Determine the [x, y] coordinate at the center of the cell enclosing the given text.  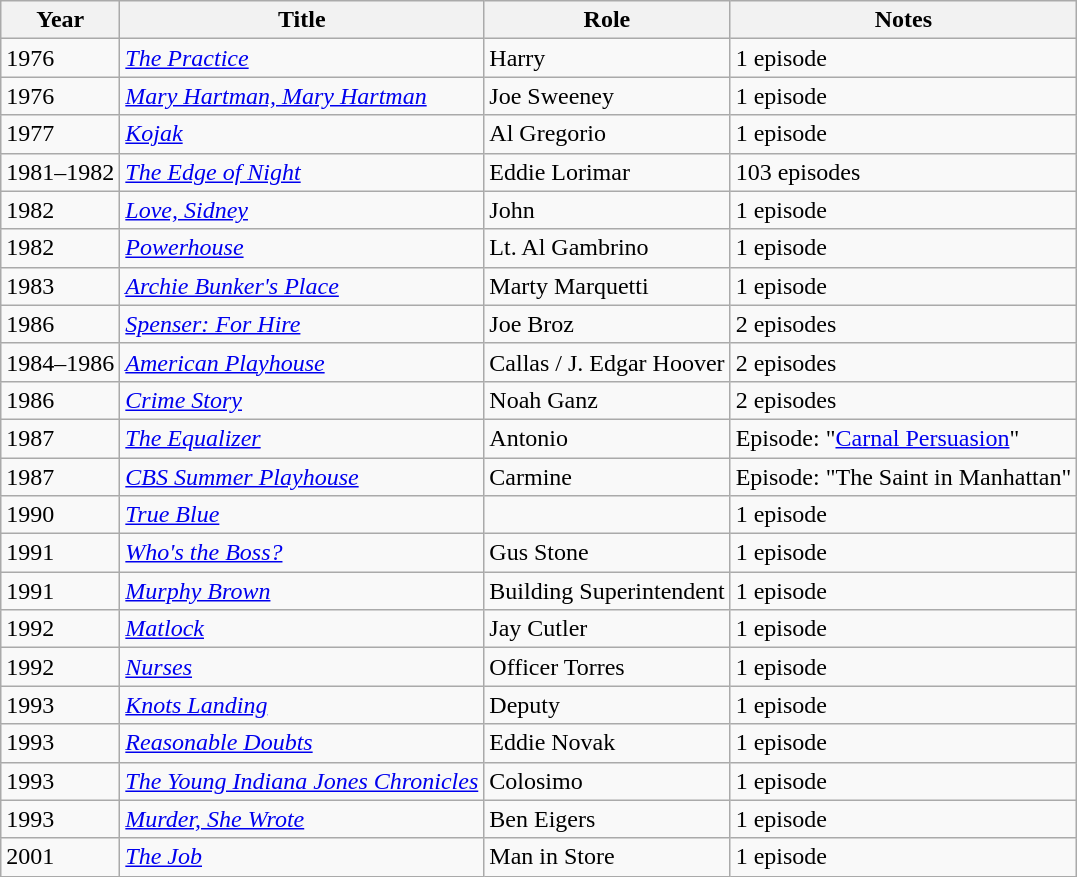
Knots Landing [302, 705]
Murder, She Wrote [302, 819]
Spenser: For Hire [302, 324]
The Equalizer [302, 438]
Al Gregorio [607, 134]
Episode: "The Saint in Manhattan" [904, 477]
Who's the Boss? [302, 553]
1977 [60, 134]
Eddie Novak [607, 743]
Kojak [302, 134]
Crime Story [302, 400]
Jay Cutler [607, 629]
Powerhouse [302, 248]
Building Superintendent [607, 591]
Deputy [607, 705]
103 episodes [904, 172]
Officer Torres [607, 667]
Colosimo [607, 781]
Mary Hartman, Mary Hartman [302, 96]
The Young Indiana Jones Chronicles [302, 781]
Matlock [302, 629]
Harry [607, 58]
Man in Store [607, 857]
1981–1982 [60, 172]
True Blue [302, 515]
Episode: "Carnal Persuasion" [904, 438]
Lt. Al Gambrino [607, 248]
The Edge of Night [302, 172]
The Practice [302, 58]
Archie Bunker's Place [302, 286]
1984–1986 [60, 362]
Eddie Lorimar [607, 172]
CBS Summer Playhouse [302, 477]
Antonio [607, 438]
Reasonable Doubts [302, 743]
Year [60, 20]
Joe Sweeney [607, 96]
Nurses [302, 667]
Murphy Brown [302, 591]
Ben Eigers [607, 819]
The Job [302, 857]
Title [302, 20]
Notes [904, 20]
Carmine [607, 477]
Role [607, 20]
Callas / J. Edgar Hoover [607, 362]
Love, Sidney [302, 210]
1990 [60, 515]
American Playhouse [302, 362]
1983 [60, 286]
Noah Ganz [607, 400]
John [607, 210]
Marty Marquetti [607, 286]
2001 [60, 857]
Joe Broz [607, 324]
Gus Stone [607, 553]
